Identify which cell holds the provided text, then report its [X, Y] central coordinate. 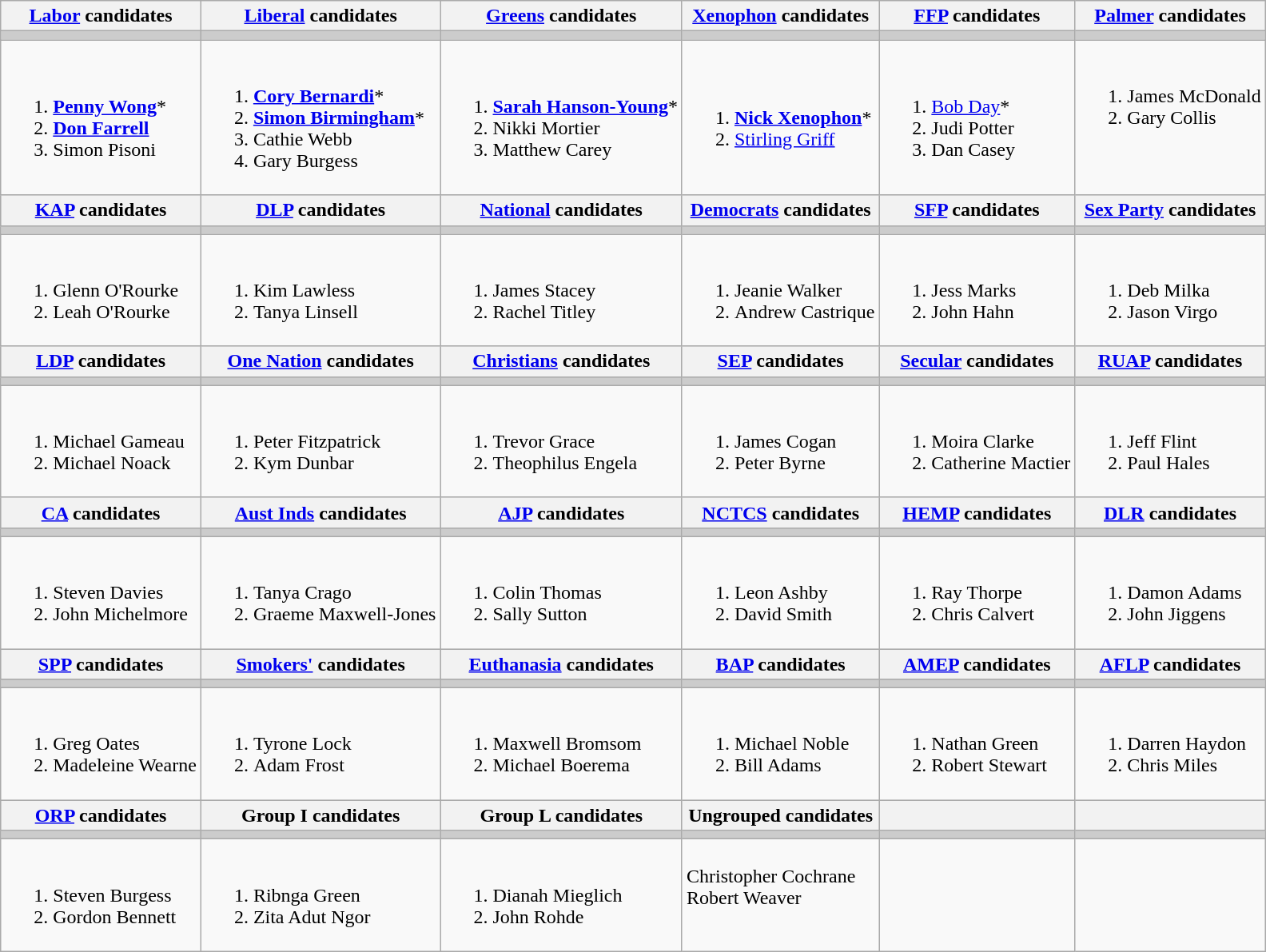
Peter FitzpatrickKym Dunbar [320, 441]
One Nation candidates [320, 361]
National candidates [561, 210]
Palmer candidates [1170, 16]
Greg OatesMadeleine Wearne [101, 744]
Labor candidates [101, 16]
Ribnga GreenZita Adut Ngor [320, 895]
Xenophon candidates [780, 16]
Ray ThorpeChris Calvert [977, 592]
SPP candidates [101, 664]
Kim LawlessTanya Linsell [320, 290]
Nick Xenophon*Stirling Griff [780, 118]
Michael GameauMichael Noack [101, 441]
Dianah MieglichJohn Rohde [561, 895]
NCTCS candidates [780, 512]
BAP candidates [780, 664]
Jeff FlintPaul Hales [1170, 441]
Glenn O'RourkeLeah O'Rourke [101, 290]
Ungrouped candidates [780, 815]
James CoganPeter Byrne [780, 441]
Secular candidates [977, 361]
AMEP candidates [977, 664]
SFP candidates [977, 210]
ORP candidates [101, 815]
Moira ClarkeCatherine Mactier [977, 441]
Steven BurgessGordon Bennett [101, 895]
Euthanasia candidates [561, 664]
Nathan GreenRobert Stewart [977, 744]
FFP candidates [977, 16]
HEMP candidates [977, 512]
Deb MilkaJason Virgo [1170, 290]
Liberal candidates [320, 16]
Darren HaydonChris Miles [1170, 744]
Greens candidates [561, 16]
LDP candidates [101, 361]
SEP candidates [780, 361]
Smokers' candidates [320, 664]
Michael NobleBill Adams [780, 744]
Leon AshbyDavid Smith [780, 592]
Trevor GraceTheophilus Engela [561, 441]
James McDonaldGary Collis [1170, 118]
Jeanie WalkerAndrew Castrique [780, 290]
DLR candidates [1170, 512]
Sex Party candidates [1170, 210]
Jess MarksJohn Hahn [977, 290]
Christians candidates [561, 361]
Maxwell BromsomMichael Boerema [561, 744]
KAP candidates [101, 210]
AJP candidates [561, 512]
Bob Day*Judi PotterDan Casey [977, 118]
AFLP candidates [1170, 664]
Christopher Cochrane Robert Weaver [780, 895]
Penny Wong*Don FarrellSimon Pisoni [101, 118]
James StaceyRachel Titley [561, 290]
RUAP candidates [1170, 361]
Tanya CragoGraeme Maxwell-Jones [320, 592]
Damon AdamsJohn Jiggens [1170, 592]
Steven DaviesJohn Michelmore [101, 592]
Democrats candidates [780, 210]
Tyrone LockAdam Frost [320, 744]
DLP candidates [320, 210]
Sarah Hanson-Young*Nikki MortierMatthew Carey [561, 118]
Aust Inds candidates [320, 512]
Group I candidates [320, 815]
Group L candidates [561, 815]
Colin ThomasSally Sutton [561, 592]
CA candidates [101, 512]
Cory Bernardi*Simon Birmingham*Cathie WebbGary Burgess [320, 118]
